Search for the cell housing the specified text and yield its [X, Y] center coordinate. 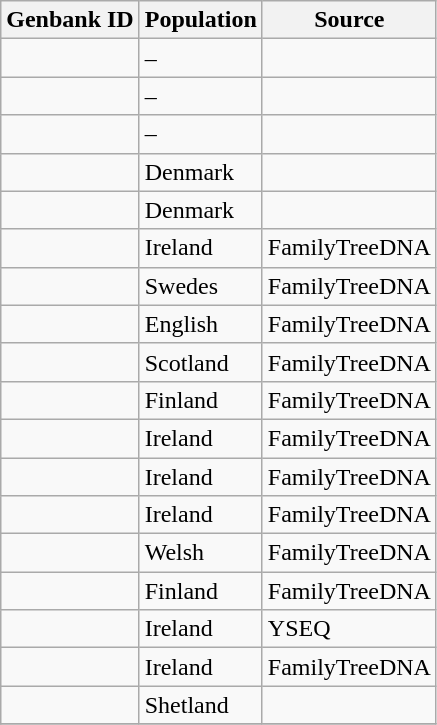
YSEQ [349, 629]
Welsh [200, 553]
English [200, 324]
Shetland [200, 705]
Source [349, 20]
Genbank ID [70, 20]
Swedes [200, 286]
Population [200, 20]
Scotland [200, 362]
